Detect which cell encompasses the target text, then output its [X, Y] center coordinate. 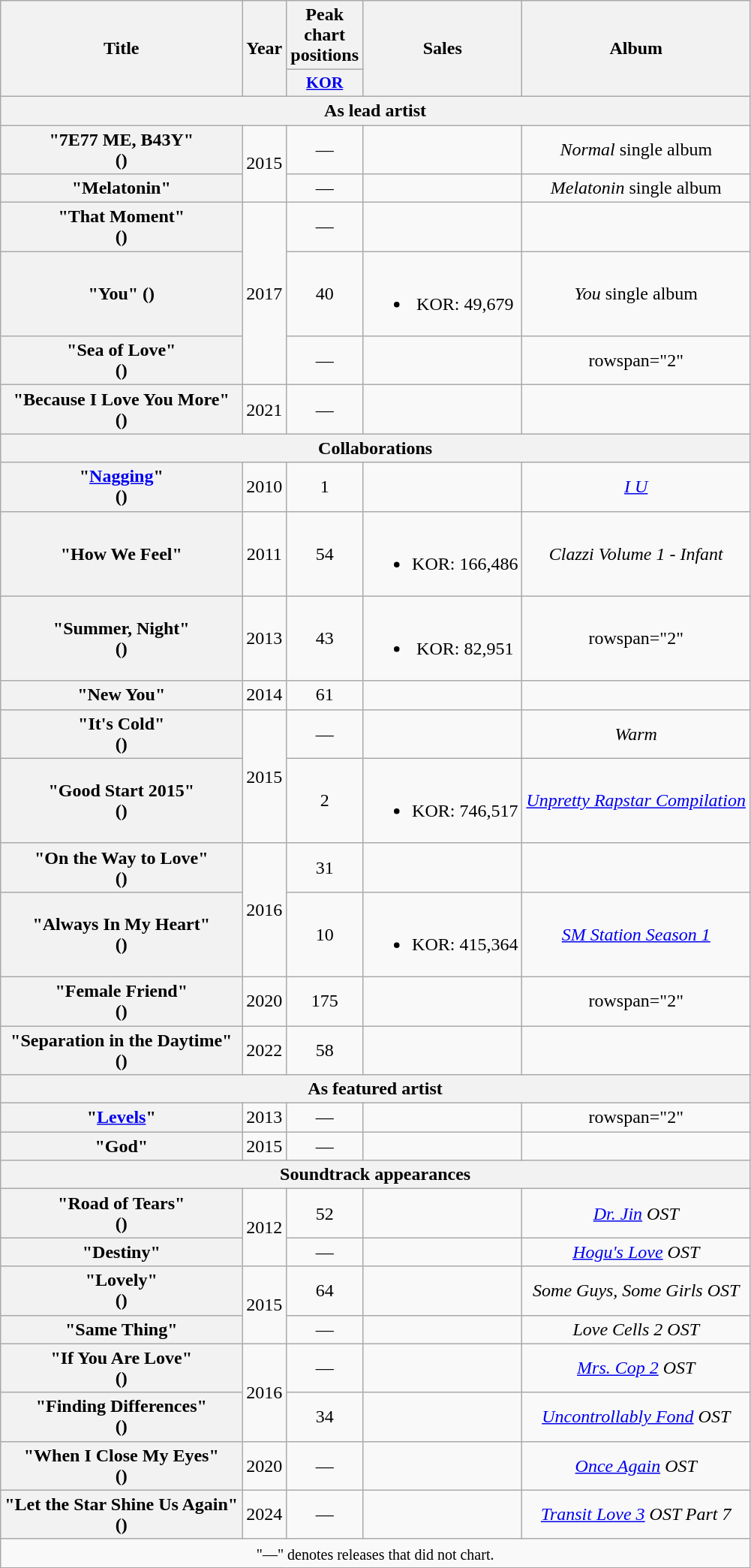
2024 [264, 1515]
"Sea of Love"() [122, 360]
Sales [443, 49]
Peak chart positions [325, 35]
Transit Love 3 OST Part 7 [636, 1515]
"New You" [122, 695]
You single album [636, 294]
Uncontrollably Fond OST [636, 1417]
KOR: 746,517 [443, 800]
1 [325, 486]
"Melatonin" [122, 188]
"Always In My Heart"() [122, 934]
"7E77 ME, B43Y"() [122, 149]
"Levels" [122, 1118]
Unpretty Rapstar Compilation [636, 800]
"It's Cold"() [122, 734]
"Separation in the Daytime"() [122, 1049]
KOR: 49,679 [443, 294]
"Lovely"() [122, 1291]
Warm [636, 734]
KOR: 166,486 [443, 554]
54 [325, 554]
"When I Close My Eyes"() [122, 1465]
KOR: 82,951 [443, 638]
"On the Way to Love"() [122, 868]
"Destiny" [122, 1252]
31 [325, 868]
I U [636, 486]
Some Guys, Some Girls OST [636, 1291]
58 [325, 1049]
"Summer, Night"() [122, 638]
2011 [264, 554]
"That Moment"() [122, 227]
2010 [264, 486]
"God" [122, 1146]
SM Station Season 1 [636, 934]
40 [325, 294]
61 [325, 695]
As featured artist [375, 1089]
"If You Are Love"() [122, 1368]
Melatonin single album [636, 188]
Normal single album [636, 149]
175 [325, 1001]
"You" () [122, 294]
Title [122, 49]
"How We Feel" [122, 554]
10 [325, 934]
"Let the Star Shine Us Again"() [122, 1515]
2014 [264, 695]
2022 [264, 1049]
2021 [264, 410]
2012 [264, 1228]
"Nagging"() [122, 486]
Mrs. Cop 2 OST [636, 1368]
"Same Thing" [122, 1329]
As lead artist [375, 110]
Year [264, 49]
KOR [325, 83]
2017 [264, 294]
"Female Friend"() [122, 1001]
"Finding Differences"() [122, 1417]
Once Again OST [636, 1465]
"Good Start 2015"() [122, 800]
2 [325, 800]
"Because I Love You More"() [122, 410]
Hogu's Love OST [636, 1252]
KOR: 415,364 [443, 934]
"Road of Tears"() [122, 1213]
52 [325, 1213]
Love Cells 2 OST [636, 1329]
Clazzi Volume 1 - Infant [636, 554]
34 [325, 1417]
Soundtrack appearances [375, 1175]
43 [325, 638]
Album [636, 49]
Collaborations [375, 448]
"—" denotes releases that did not chart. [375, 1553]
Dr. Jin OST [636, 1213]
64 [325, 1291]
